From the cell containing the given text, extract its center point as (X, Y) coordinate. 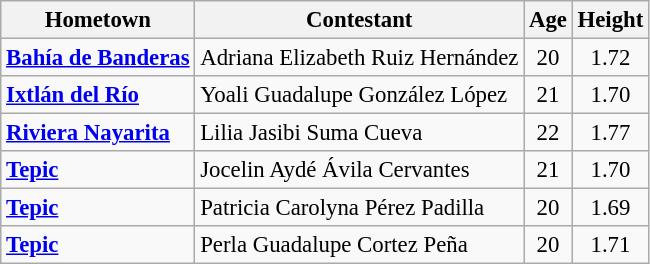
Adriana Elizabeth Ruiz Hernández (360, 58)
Bahía de Banderas (98, 58)
Perla Guadalupe Cortez Peña (360, 245)
Height (610, 20)
22 (548, 133)
Yoali Guadalupe González López (360, 95)
1.77 (610, 133)
Lilia Jasibi Suma Cueva (360, 133)
Riviera Nayarita (98, 133)
Age (548, 20)
Hometown (98, 20)
Patricia Carolyna Pérez Padilla (360, 208)
Jocelin Aydé Ávila Cervantes (360, 170)
Ixtlán del Río (98, 95)
1.69 (610, 208)
1.71 (610, 245)
Contestant (360, 20)
1.72 (610, 58)
